Search for the cell housing the specified text and yield its [x, y] center coordinate. 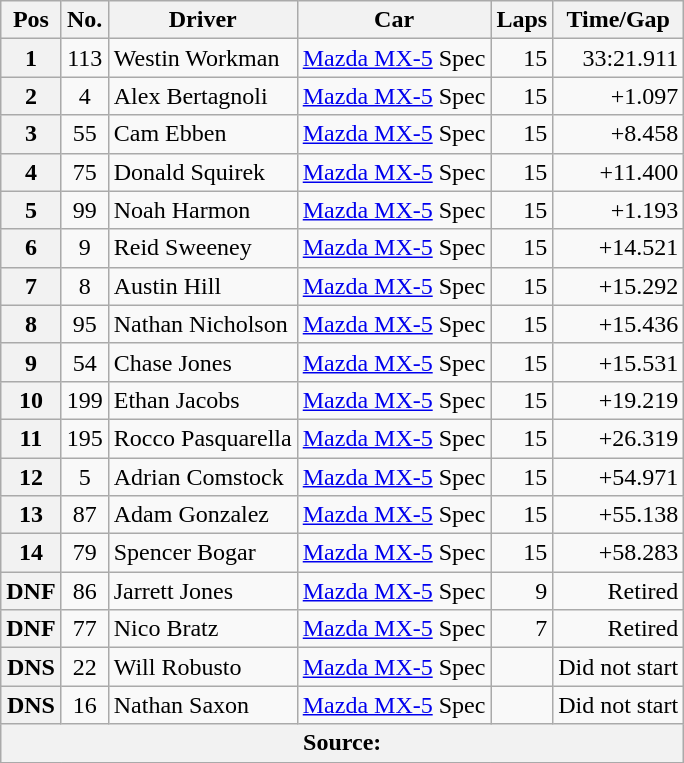
+11.400 [618, 172]
Cam Ebben [202, 134]
99 [84, 210]
87 [84, 515]
+8.458 [618, 134]
3 [31, 134]
+15.292 [618, 286]
No. [84, 20]
+1.193 [618, 210]
+54.971 [618, 477]
Time/Gap [618, 20]
Nathan Saxon [202, 705]
86 [84, 591]
75 [84, 172]
Noah Harmon [202, 210]
Adam Gonzalez [202, 515]
Westin Workman [202, 58]
54 [84, 362]
Spencer Bogar [202, 553]
22 [84, 667]
Pos [31, 20]
+1.097 [618, 96]
Jarrett Jones [202, 591]
1 [31, 58]
Alex Bertagnoli [202, 96]
Reid Sweeney [202, 248]
113 [84, 58]
Laps [522, 20]
Car [394, 20]
77 [84, 629]
79 [84, 553]
Ethan Jacobs [202, 400]
+19.219 [618, 400]
Adrian Comstock [202, 477]
Driver [202, 20]
+14.521 [618, 248]
6 [31, 248]
55 [84, 134]
+15.436 [618, 324]
33:21.911 [618, 58]
Nathan Nicholson [202, 324]
199 [84, 400]
Nico Bratz [202, 629]
13 [31, 515]
12 [31, 477]
Rocco Pasquarella [202, 438]
+55.138 [618, 515]
Austin Hill [202, 286]
11 [31, 438]
Source: [342, 743]
10 [31, 400]
Chase Jones [202, 362]
195 [84, 438]
14 [31, 553]
16 [84, 705]
Donald Squirek [202, 172]
+58.283 [618, 553]
+26.319 [618, 438]
95 [84, 324]
+15.531 [618, 362]
Will Robusto [202, 667]
2 [31, 96]
